Detect which cell encompasses the target text, then output its [X, Y] center coordinate. 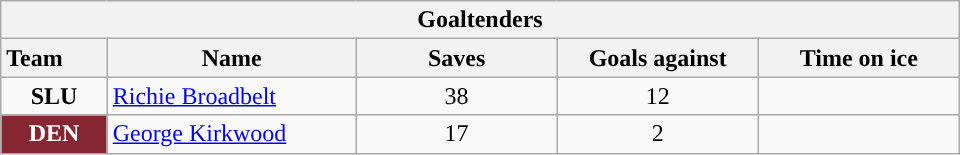
Name [232, 58]
Goaltenders [480, 20]
Team [54, 58]
Richie Broadbelt [232, 96]
DEN [54, 134]
SLU [54, 96]
12 [658, 96]
17 [456, 134]
2 [658, 134]
Goals against [658, 58]
Time on ice [858, 58]
George Kirkwood [232, 134]
38 [456, 96]
Saves [456, 58]
